Capture the cell that displays the provided text and extract its [x, y] central coordinate. 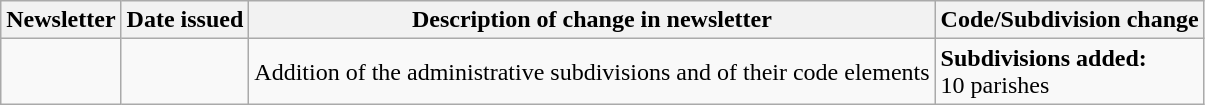
Subdivisions added: 10 parishes [1070, 72]
Description of change in newsletter [592, 20]
Addition of the administrative subdivisions and of their code elements [592, 72]
Newsletter [61, 20]
Date issued [185, 20]
Code/Subdivision change [1070, 20]
